Find where the given text appears and provide that cell's center as [x, y] coordinate. 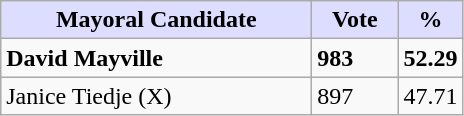
Vote [355, 20]
52.29 [430, 58]
David Mayville [156, 58]
% [430, 20]
Janice Tiedje (X) [156, 96]
47.71 [430, 96]
Mayoral Candidate [156, 20]
983 [355, 58]
897 [355, 96]
